Provide the (X, Y) coordinate of the cell's center where the given text is located.  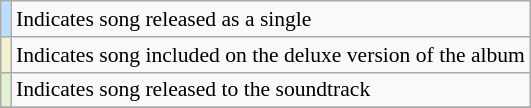
Indicates song released as a single (270, 19)
Indicates song released to the soundtrack (270, 90)
Indicates song included on the deluxe version of the album (270, 55)
